Determine the (X, Y) coordinate at the center of the cell enclosing the given text.  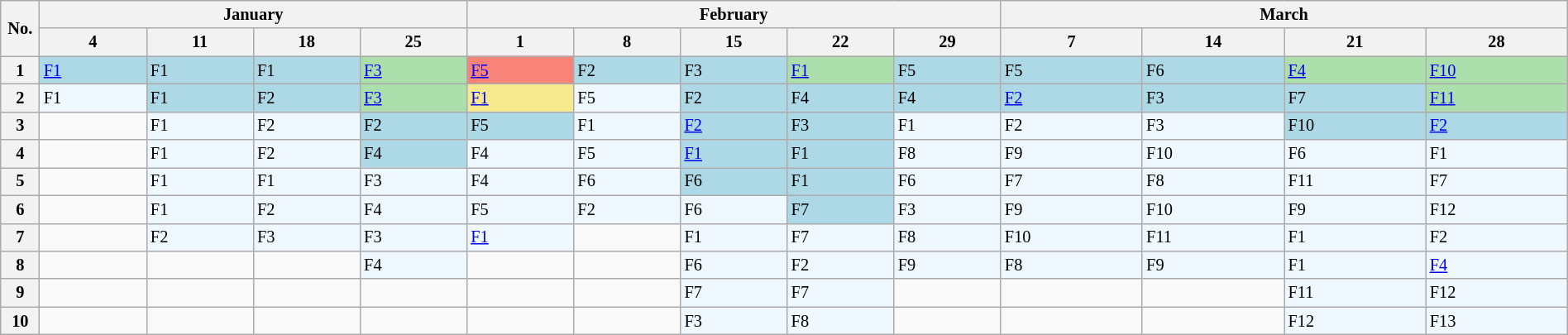
March (1284, 14)
25 (414, 42)
18 (306, 42)
15 (734, 42)
22 (840, 42)
3 (20, 126)
January (253, 14)
5 (20, 181)
F13 (1497, 321)
14 (1212, 42)
No. (20, 28)
28 (1497, 42)
10 (20, 321)
2 (20, 98)
9 (20, 293)
21 (1355, 42)
6 (20, 209)
February (734, 14)
11 (200, 42)
29 (948, 42)
